Locate the cell with the specified text and output its (x, y) center coordinate. 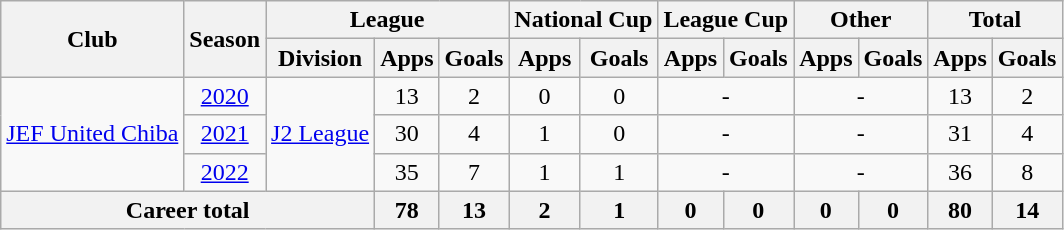
36 (960, 172)
78 (407, 210)
2022 (225, 172)
2021 (225, 134)
League Cup (726, 20)
Club (92, 39)
2020 (225, 96)
35 (407, 172)
7 (474, 172)
80 (960, 210)
Other (861, 20)
Career total (188, 210)
National Cup (584, 20)
League (388, 20)
30 (407, 134)
JEF United Chiba (92, 134)
14 (1027, 210)
Total (995, 20)
Division (320, 58)
31 (960, 134)
8 (1027, 172)
Season (225, 39)
J2 League (320, 134)
